From the cell containing the given text, extract its center point as [x, y] coordinate. 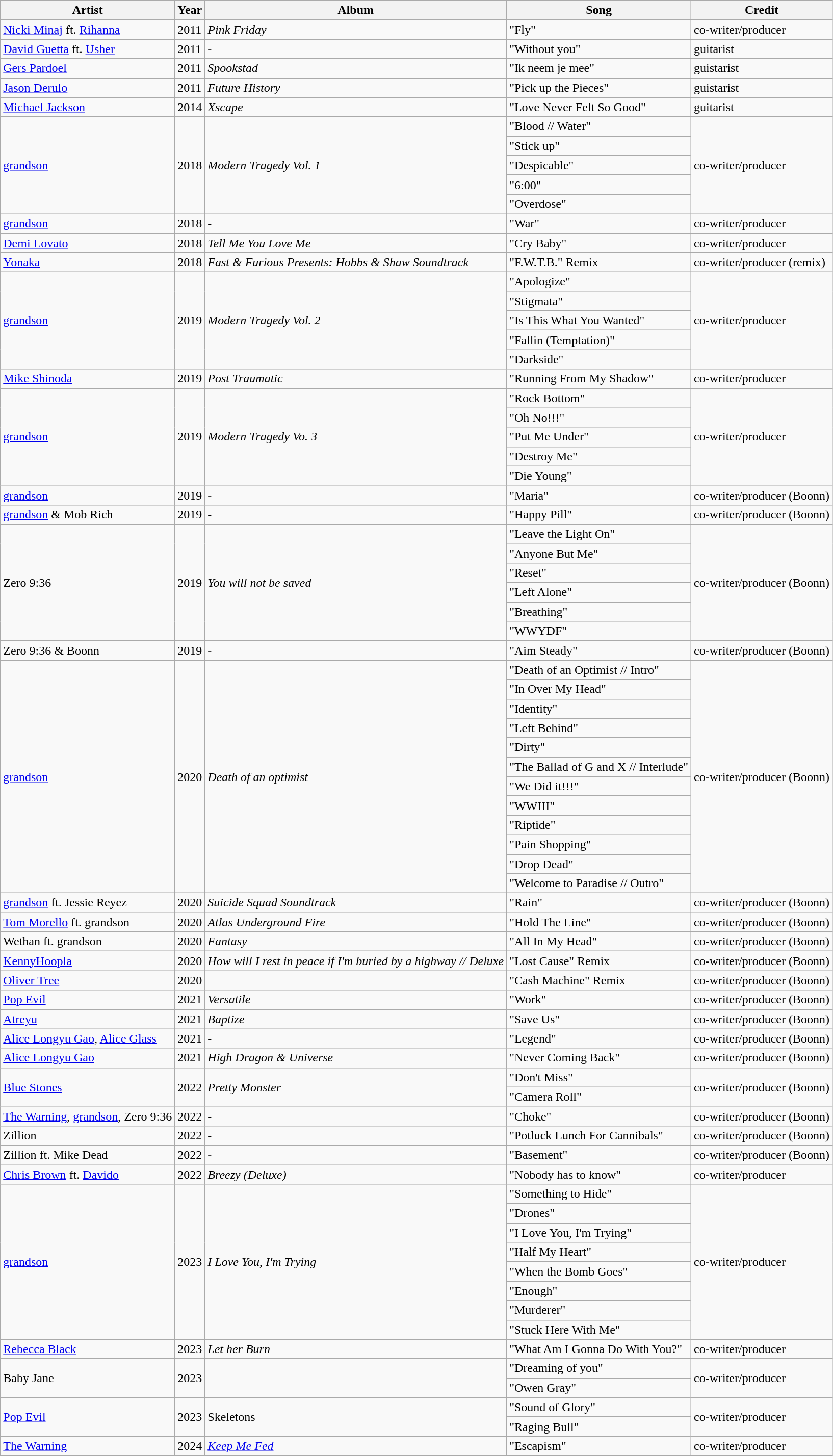
Future History [356, 88]
KennyHoopla [88, 961]
"Darkside" [599, 359]
grandson & Mob Rich [88, 514]
"Happy Pill" [599, 514]
"Half My Heart" [599, 1252]
Baby Jane [88, 1378]
Alice Longyu Gao [88, 1058]
Alice Longyu Gao, Alice Glass [88, 1038]
"Welcome to Paradise // Outro" [599, 883]
"Ik neem je mee" [599, 68]
"Rain" [599, 903]
"Stick up" [599, 146]
The Warning, grandson, Zero 9:36 [88, 1116]
"Running From My Shadow" [599, 379]
"Overdose" [599, 204]
"Aim Steady" [599, 651]
Fast & Furious Presents: Hobbs & Shaw Soundtrack [356, 263]
"Dirty" [599, 747]
"Legend" [599, 1038]
"Stigmata" [599, 301]
"Something to Hide" [599, 1194]
"Hold The Line" [599, 922]
"Enough" [599, 1291]
"What Am I Gonna Do With You?" [599, 1349]
Atlas Underground Fire [356, 922]
"WWYDF" [599, 631]
grandson ft. Jessie Reyez [88, 903]
"Left Alone" [599, 592]
"Choke" [599, 1116]
"Breathing" [599, 612]
"Oh No!!!" [599, 418]
Blue Stones [88, 1087]
"Put Me Under" [599, 437]
"Basement" [599, 1155]
"I Love You, I'm Trying" [599, 1233]
Atreyu [88, 1019]
"F.W.T.B." Remix [599, 263]
The Warning [88, 1446]
Demi Lovato [88, 243]
Chris Brown ft. Davido [88, 1174]
Post Traumatic [356, 379]
"War" [599, 223]
co-writer/producer (remix) [762, 263]
Versatile [356, 1000]
"Maria" [599, 495]
Year [190, 10]
Zero 9:36 & Boonn [88, 651]
Modern Tragedy Vol. 1 [356, 165]
I Love You, I'm Trying [356, 1262]
"Destroy Me" [599, 456]
"The Ballad of G and X // Interlude" [599, 767]
Michael Jackson [88, 107]
"Dreaming of you" [599, 1368]
"Anyone But Me" [599, 553]
Pretty Monster [356, 1087]
"Left Behind" [599, 728]
Wethan ft. grandson [88, 942]
Pink Friday [356, 30]
Mike Shinoda [88, 379]
"Don't Miss" [599, 1077]
"Pick up the Pieces" [599, 88]
"Potluck Lunch For Cannibals" [599, 1135]
Fantasy [356, 942]
Modern Tragedy Vol. 2 [356, 321]
"Save Us" [599, 1019]
High Dragon & Universe [356, 1058]
Gers Pardoel [88, 68]
"Sound of Glory" [599, 1407]
"6:00" [599, 185]
"Love Never Felt So Good" [599, 107]
"Stuck Here With Me" [599, 1330]
Tom Morello ft. grandson [88, 922]
Keep Me Fed [356, 1446]
"Murderer" [599, 1310]
Spookstad [356, 68]
David Guetta ft. Usher [88, 49]
Yonaka [88, 263]
Jason Derulo [88, 88]
Nicki Minaj ft. Rihanna [88, 30]
Artist [88, 10]
"WWIII" [599, 805]
2024 [190, 1446]
"Identity" [599, 709]
Breezy (Deluxe) [356, 1174]
"Rock Bottom" [599, 398]
Suicide Squad Soundtrack [356, 903]
Baptize [356, 1019]
"Nobody has to know" [599, 1174]
"Fly" [599, 30]
Album [356, 10]
Death of an optimist [356, 777]
Skeletons [356, 1417]
"Work" [599, 1000]
"Escapism" [599, 1446]
"Death of an Optimist // Intro" [599, 670]
"Lost Cause" Remix [599, 961]
Zillion ft. Mike Dead [88, 1155]
How will I rest in peace if I'm buried by a highway // Deluxe [356, 961]
You will not be saved [356, 582]
"Reset" [599, 573]
"Cash Machine" Remix [599, 980]
Modern Tragedy Vo. 3 [356, 437]
"In Over My Head" [599, 689]
Zero 9:36 [88, 582]
Tell Me You Love Me [356, 243]
"Riptide" [599, 825]
Xscape [356, 107]
Let her Burn [356, 1349]
"Blood // Water" [599, 126]
"Never Coming Back" [599, 1058]
Song [599, 10]
"Camera Roll" [599, 1097]
Rebecca Black [88, 1349]
"Fallin (Temptation)" [599, 340]
"All In My Head" [599, 942]
Oliver Tree [88, 980]
"Owen Gray" [599, 1388]
2014 [190, 107]
"Is This What You Wanted" [599, 321]
"Without you" [599, 49]
"Cry Baby" [599, 243]
"When the Bomb Goes" [599, 1271]
"Apologize" [599, 282]
Zillion [88, 1135]
"We Did it!!!" [599, 786]
"Die Young" [599, 476]
"Leave the Light On" [599, 534]
"Drones" [599, 1213]
"Pain Shopping" [599, 844]
"Despicable" [599, 165]
Credit [762, 10]
"Drop Dead" [599, 864]
"Raging Bull" [599, 1426]
